Find where the given text appears and provide that cell's center as (X, Y) coordinate. 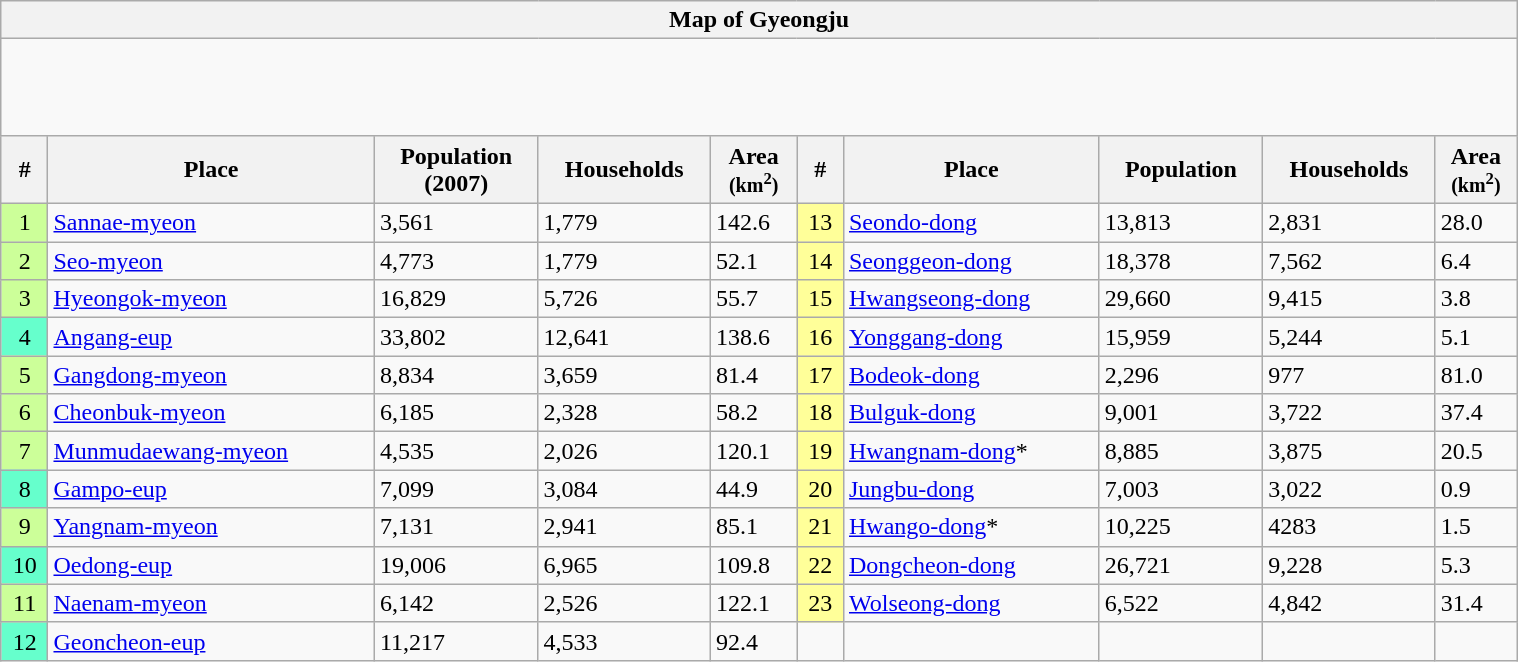
81.4 (753, 375)
26,721 (1181, 565)
21 (820, 527)
Bulguk-dong (971, 413)
18 (820, 413)
Gampo-eup (211, 489)
9,228 (1349, 565)
Seonggeon-dong (971, 261)
3 (24, 299)
4,533 (624, 641)
10 (24, 565)
81.0 (1476, 375)
55.7 (753, 299)
8,885 (1181, 451)
Seondo-dong (971, 223)
Munmudaewang-myeon (211, 451)
120.1 (753, 451)
1.5 (1476, 527)
29,660 (1181, 299)
3.8 (1476, 299)
5,726 (624, 299)
3,722 (1349, 413)
17 (820, 375)
2,026 (624, 451)
142.6 (753, 223)
19,006 (456, 565)
7,131 (456, 527)
Bodeok-dong (971, 375)
2,831 (1349, 223)
3,084 (624, 489)
977 (1349, 375)
15 (820, 299)
Dongcheon-dong (971, 565)
3,561 (456, 223)
22 (820, 565)
Angang-eup (211, 337)
3,875 (1349, 451)
5.1 (1476, 337)
12 (24, 641)
6,142 (456, 603)
2,328 (624, 413)
3,022 (1349, 489)
Cheonbuk-myeon (211, 413)
6,965 (624, 565)
11 (24, 603)
85.1 (753, 527)
31.4 (1476, 603)
Population (1181, 170)
6 (24, 413)
7 (24, 451)
9,001 (1181, 413)
4,773 (456, 261)
122.1 (753, 603)
33,802 (456, 337)
Oedong-eup (211, 565)
1 (24, 223)
44.9 (753, 489)
4,842 (1349, 603)
7,562 (1349, 261)
8 (24, 489)
Population(2007) (456, 170)
Sannae-myeon (211, 223)
2,296 (1181, 375)
Hwango-dong* (971, 527)
13,813 (1181, 223)
23 (820, 603)
11,217 (456, 641)
3,659 (624, 375)
4,535 (456, 451)
58.2 (753, 413)
20.5 (1476, 451)
7,003 (1181, 489)
15,959 (1181, 337)
6,522 (1181, 603)
16 (820, 337)
52.1 (753, 261)
18,378 (1181, 261)
Seo-myeon (211, 261)
Yonggang-dong (971, 337)
20 (820, 489)
5 (24, 375)
4283 (1349, 527)
Jungbu-dong (971, 489)
5.3 (1476, 565)
37.4 (1476, 413)
Hwangseong-dong (971, 299)
Wolseong-dong (971, 603)
6.4 (1476, 261)
14 (820, 261)
13 (820, 223)
2,526 (624, 603)
Hwangnam-dong* (971, 451)
Hyeongok-myeon (211, 299)
Map of Gyeongju (758, 20)
19 (820, 451)
16,829 (456, 299)
7,099 (456, 489)
9,415 (1349, 299)
28.0 (1476, 223)
92.4 (753, 641)
2,941 (624, 527)
2 (24, 261)
4 (24, 337)
Yangnam-myeon (211, 527)
0.9 (1476, 489)
6,185 (456, 413)
10,225 (1181, 527)
109.8 (753, 565)
12,641 (624, 337)
8,834 (456, 375)
Naenam-myeon (211, 603)
138.6 (753, 337)
9 (24, 527)
Gangdong-myeon (211, 375)
Geoncheon-eup (211, 641)
5,244 (1349, 337)
